Provide the (x, y) coordinate of the cell's center where the given text is located.  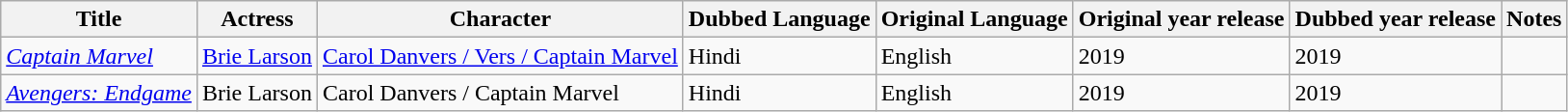
Original Language (975, 19)
Dubbed Language (779, 19)
Carol Danvers / Vers / Captain Marvel (500, 56)
Actress (256, 19)
Notes (1534, 19)
Dubbed year release (1395, 19)
Carol Danvers / Captain Marvel (500, 93)
Captain Marvel (99, 56)
Original year release (1181, 19)
Title (99, 19)
Avengers: Endgame (99, 93)
Character (500, 19)
